Identify which cell holds the provided text, then report its (X, Y) central coordinate. 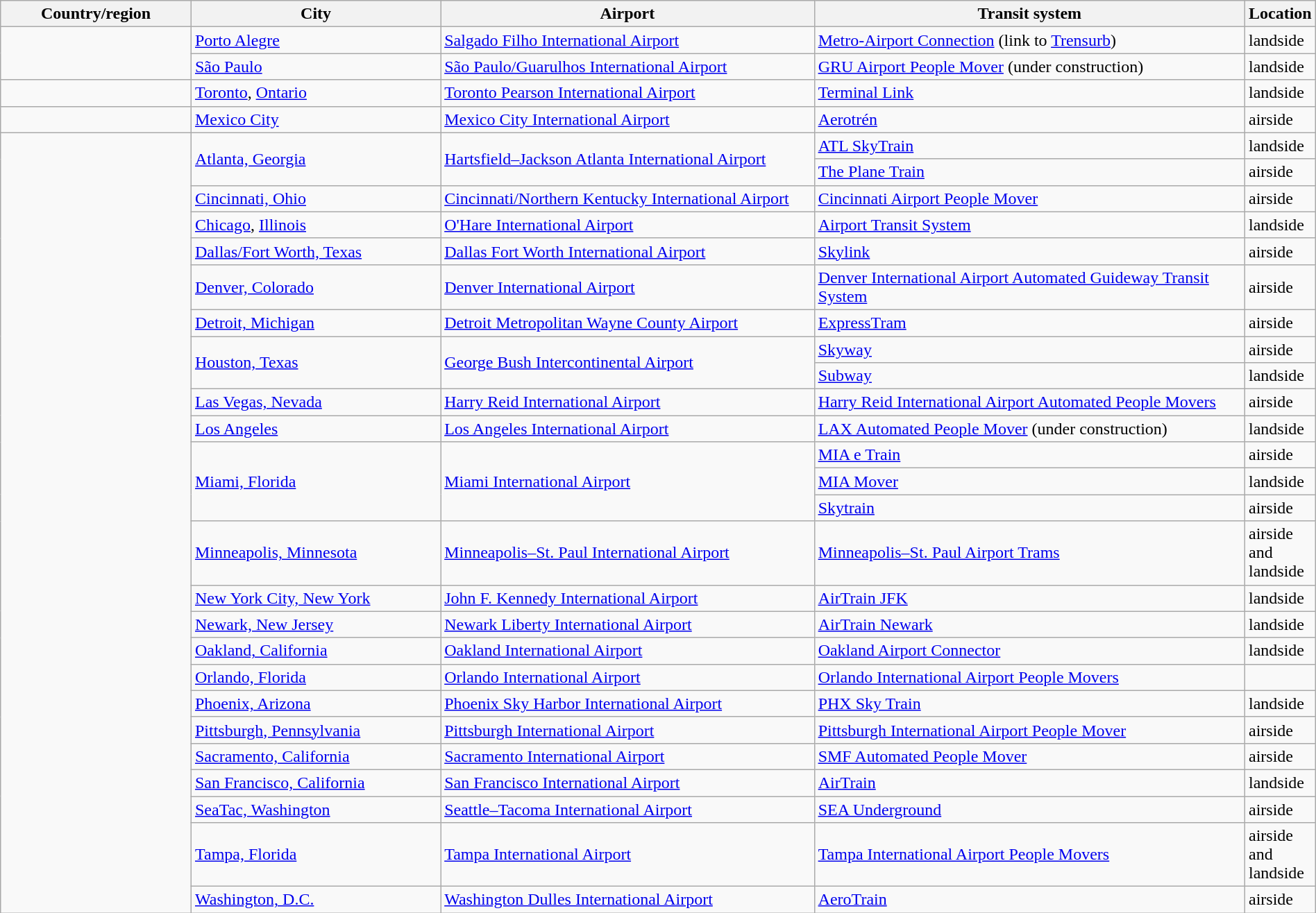
Miami, Florida (315, 481)
ATL SkyTrain (1029, 146)
Skytrain (1029, 508)
SMF Automated People Mover (1029, 756)
Sacramento, California (315, 756)
Skyway (1029, 349)
Dallas Fort Worth International Airport (627, 251)
SeaTac, Washington (315, 810)
Porto Alegre (315, 40)
Mexico City International Airport (627, 119)
Aerotrén (1029, 119)
PHX Sky Train (1029, 703)
Cincinnati, Ohio (315, 198)
Sacramento International Airport (627, 756)
Newark Liberty International Airport (627, 624)
Denver, Colorado (315, 287)
City (315, 14)
Newark, New Jersey (315, 624)
Country/region (96, 14)
The Plane Train (1029, 172)
Subway (1029, 376)
Tampa International Airport (627, 855)
Houston, Texas (315, 362)
Minneapolis–St. Paul International Airport (627, 553)
Los Angeles International Airport (627, 429)
SEA Underground (1029, 810)
Atlanta, Georgia (315, 159)
Denver International Airport (627, 287)
Harry Reid International Airport Automated People Movers (1029, 402)
AirTrain (1029, 783)
Washington, D.C. (315, 900)
Mexico City (315, 119)
Airport Transit System (1029, 225)
GRU Airport People Mover (under construction) (1029, 67)
New York City, New York (315, 598)
Hartsfield–Jackson Atlanta International Airport (627, 159)
Miami International Airport (627, 481)
Tampa, Florida (315, 855)
Skylink (1029, 251)
Denver International Airport Automated Guideway Transit System (1029, 287)
Minneapolis–St. Paul Airport Trams (1029, 553)
John F. Kennedy International Airport (627, 598)
Seattle–Tacoma International Airport (627, 810)
Los Angeles (315, 429)
San Francisco International Airport (627, 783)
Detroit, Michigan (315, 323)
Phoenix Sky Harbor International Airport (627, 703)
Pittsburgh, Pennsylvania (315, 730)
MIA e Train (1029, 455)
Cincinnati/Northern Kentucky International Airport (627, 198)
Detroit Metropolitan Wayne County Airport (627, 323)
Oakland Airport Connector (1029, 651)
O'Hare International Airport (627, 225)
Terminal Link (1029, 93)
Airport (627, 14)
Oakland, California (315, 651)
Dallas/Fort Worth, Texas (315, 251)
Toronto, Ontario (315, 93)
Orlando International Airport (627, 677)
Orlando, Florida (315, 677)
Toronto Pearson International Airport (627, 93)
Cincinnati Airport People Mover (1029, 198)
Location (1281, 14)
Chicago, Illinois (315, 225)
Metro-Airport Connection (link to Trensurb) (1029, 40)
AeroTrain (1029, 900)
Washington Dulles International Airport (627, 900)
AirTrain JFK (1029, 598)
ExpressTram (1029, 323)
Orlando International Airport People Movers (1029, 677)
MIA Mover (1029, 481)
Phoenix, Arizona (315, 703)
Las Vegas, Nevada (315, 402)
Transit system (1029, 14)
AirTrain Newark (1029, 624)
São Paulo/Guarulhos International Airport (627, 67)
San Francisco, California (315, 783)
Oakland International Airport (627, 651)
LAX Automated People Mover (under construction) (1029, 429)
Minneapolis, Minnesota (315, 553)
George Bush Intercontinental Airport (627, 362)
Harry Reid International Airport (627, 402)
Salgado Filho International Airport (627, 40)
Tampa International Airport People Movers (1029, 855)
Pittsburgh International Airport People Mover (1029, 730)
São Paulo (315, 67)
Pittsburgh International Airport (627, 730)
